Return [x, y] of the center of cell containing provided text 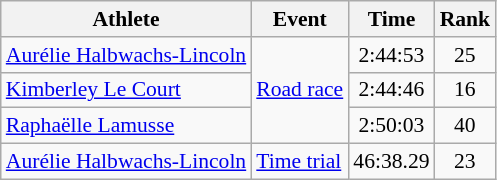
Athlete [126, 19]
23 [466, 162]
Road race [300, 90]
2:44:46 [391, 90]
Kimberley Le Court [126, 90]
Time trial [300, 162]
Time [391, 19]
16 [466, 90]
46:38.29 [391, 162]
Raphaëlle Lamusse [126, 126]
40 [466, 126]
25 [466, 55]
2:50:03 [391, 126]
Rank [466, 19]
Event [300, 19]
2:44:53 [391, 55]
